Pinpoint the cell where the given text exists, returning its [x, y] midpoint coordinate. 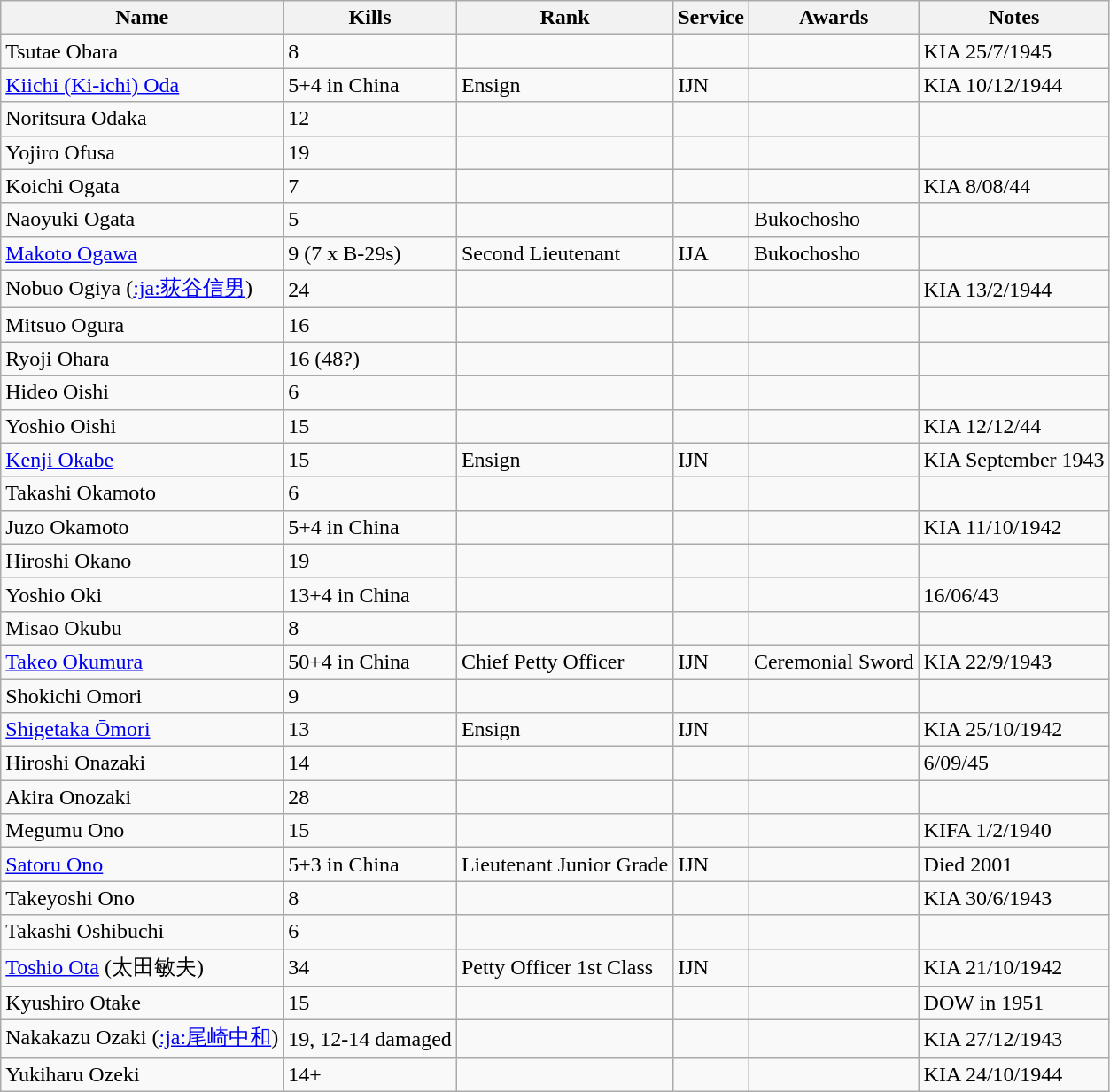
16/06/43 [1013, 594]
Hideo Oishi [142, 392]
16 [370, 325]
28 [370, 797]
Satoru Ono [142, 864]
16 (48?) [370, 359]
Hiroshi Onazaki [142, 763]
7 [370, 186]
34 [370, 967]
Kyushiro Otake [142, 1003]
Ceremonial Sword [834, 662]
Service [711, 18]
Takashi Oshibuchi [142, 932]
Petty Officer 1st Class [564, 967]
KIA 24/10/1944 [1013, 1074]
Kills [370, 18]
Yukiharu Ozeki [142, 1074]
14+ [370, 1074]
Nakakazu Ozaki (:ja:尾崎中和) [142, 1040]
Tsutae Obara [142, 51]
IJA [711, 253]
KIA September 1943 [1013, 460]
50+4 in China [370, 662]
Kiichi (Ki-ichi) Oda [142, 85]
Nobuo Ogiya (:ja:荻谷信男) [142, 289]
Koichi Ogata [142, 186]
Chief Petty Officer [564, 662]
Awards [834, 18]
Takashi Okamoto [142, 493]
KIA 10/12/1944 [1013, 85]
KIA 22/9/1943 [1013, 662]
5 [370, 220]
KIA 25/10/1942 [1013, 730]
Mitsuo Ogura [142, 325]
Kenji Okabe [142, 460]
Yoshio Oishi [142, 426]
KIA 30/6/1943 [1013, 898]
Naoyuki Ogata [142, 220]
KIA 8/08/44 [1013, 186]
KIFA 1/2/1940 [1013, 831]
9 (7 x B-29s) [370, 253]
Toshio Ota (太田敏夫) [142, 967]
KIA 11/10/1942 [1013, 527]
Rank [564, 18]
13+4 in China [370, 594]
Yojiro Ofusa [142, 152]
Juzo Okamoto [142, 527]
13 [370, 730]
KIA 13/2/1944 [1013, 289]
Name [142, 18]
KIA 21/10/1942 [1013, 967]
Takeo Okumura [142, 662]
14 [370, 763]
Second Lieutenant [564, 253]
Lieutenant Junior Grade [564, 864]
Hiroshi Okano [142, 561]
Notes [1013, 18]
Died 2001 [1013, 864]
Makoto Ogawa [142, 253]
DOW in 1951 [1013, 1003]
24 [370, 289]
Megumu Ono [142, 831]
19, 12-14 damaged [370, 1040]
Yoshio Oki [142, 594]
Shigetaka Ōmori [142, 730]
KIA 27/12/1943 [1013, 1040]
Ryoji Ohara [142, 359]
5+3 in China [370, 864]
6/09/45 [1013, 763]
Akira Onozaki [142, 797]
KIA 12/12/44 [1013, 426]
Shokichi Omori [142, 695]
Misao Okubu [142, 628]
Takeyoshi Ono [142, 898]
12 [370, 119]
KIA 25/7/1945 [1013, 51]
9 [370, 695]
Noritsura Odaka [142, 119]
